For the text-containing cell, return its midpoint in (X, Y) coordinate format. 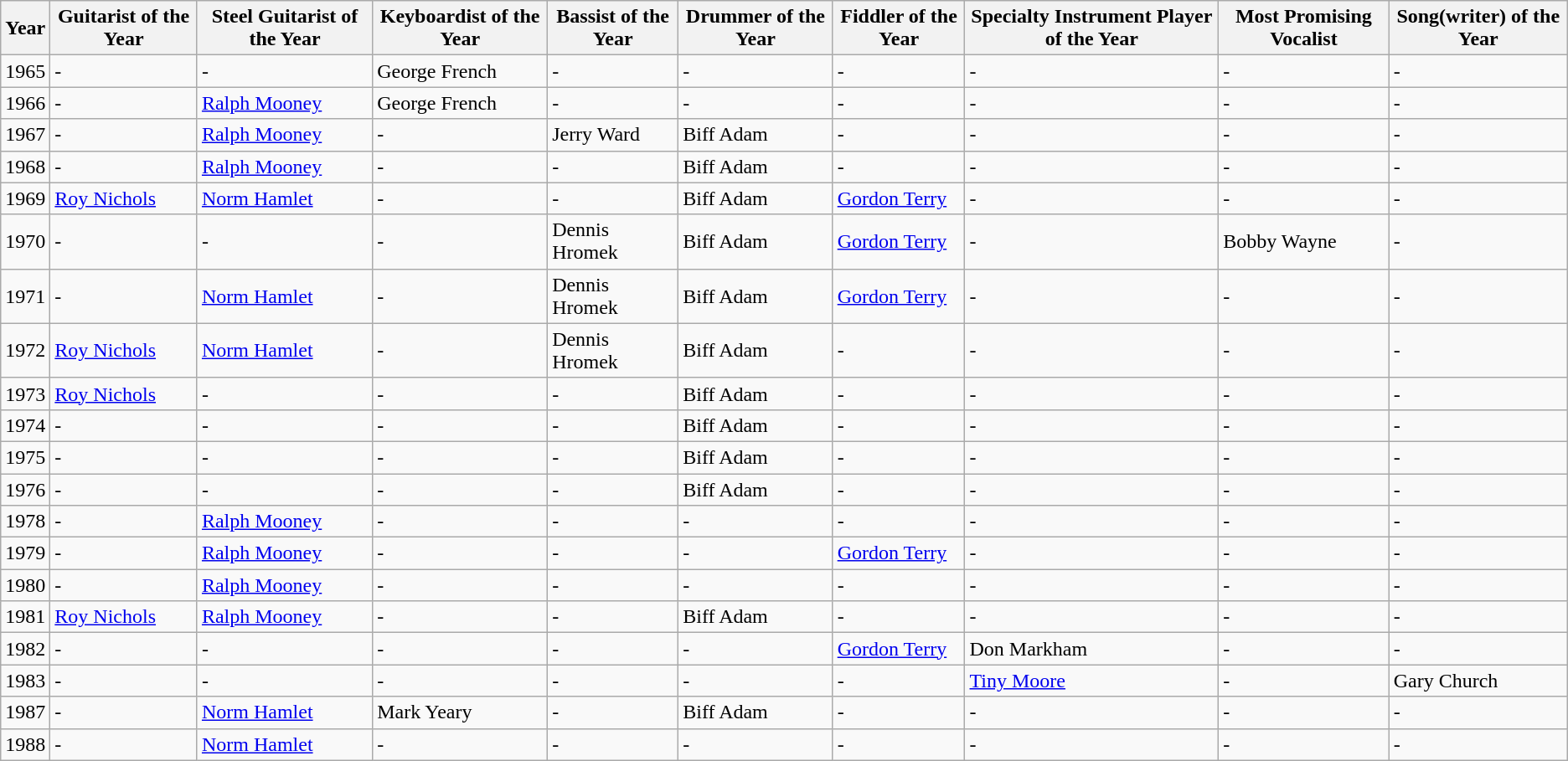
Most Promising Vocalist (1304, 28)
1974 (25, 425)
1973 (25, 393)
1988 (25, 744)
Specialty Instrument Player of the Year (1092, 28)
Don Markham (1092, 649)
Song(writer) of the Year (1478, 28)
Keyboardist of the Year (461, 28)
Guitarist of the Year (124, 28)
1975 (25, 457)
Steel Guitarist of the Year (285, 28)
Year (25, 28)
1983 (25, 681)
Bassist of the Year (613, 28)
1971 (25, 296)
1966 (25, 103)
1978 (25, 522)
1968 (25, 167)
Gary Church (1478, 681)
1979 (25, 553)
1987 (25, 712)
1976 (25, 490)
1972 (25, 350)
1967 (25, 135)
Jerry Ward (613, 135)
1965 (25, 71)
1980 (25, 585)
Mark Yeary (461, 712)
1982 (25, 649)
1970 (25, 241)
1969 (25, 198)
1981 (25, 617)
Drummer of the Year (756, 28)
Fiddler of the Year (899, 28)
Tiny Moore (1092, 681)
Bobby Wayne (1304, 241)
